Return the (x, y) coordinate for the center point of the cell that contains the specified text.  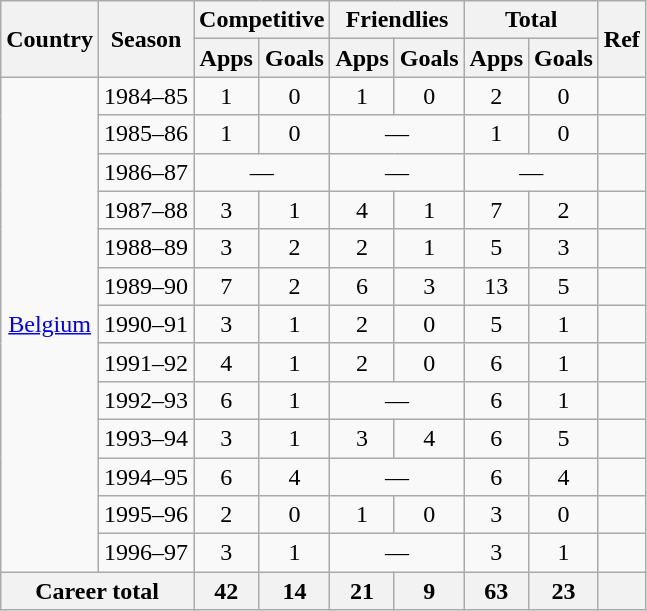
1991–92 (146, 362)
Belgium (50, 324)
1990–91 (146, 324)
13 (496, 286)
Competitive (262, 20)
63 (496, 591)
1989–90 (146, 286)
21 (362, 591)
1984–85 (146, 96)
42 (226, 591)
1992–93 (146, 400)
Ref (622, 39)
Country (50, 39)
9 (429, 591)
1988–89 (146, 248)
1987–88 (146, 210)
1994–95 (146, 477)
Season (146, 39)
23 (564, 591)
1996–97 (146, 553)
Friendlies (397, 20)
1986–87 (146, 172)
14 (294, 591)
1985–86 (146, 134)
1993–94 (146, 438)
Career total (98, 591)
1995–96 (146, 515)
Total (531, 20)
